From the cell containing the given text, extract its center point as (X, Y) coordinate. 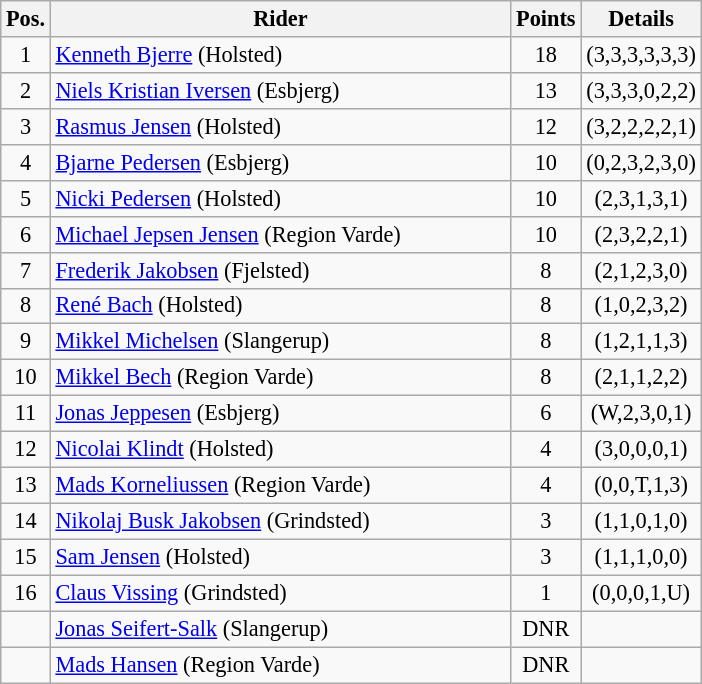
11 (26, 414)
(3,2,2,2,2,1) (641, 126)
18 (546, 55)
Points (546, 19)
Mads Korneliussen (Region Varde) (280, 485)
Nicolai Klindt (Holsted) (280, 450)
(W,2,3,0,1) (641, 414)
(1,1,1,0,0) (641, 557)
Mikkel Michelsen (Slangerup) (280, 342)
(2,3,1,3,1) (641, 198)
Rasmus Jensen (Holsted) (280, 126)
Jonas Jeppesen (Esbjerg) (280, 414)
(3,3,3,0,2,2) (641, 90)
(1,0,2,3,2) (641, 306)
Rider (280, 19)
(1,2,1,1,3) (641, 342)
(2,1,2,3,0) (641, 270)
9 (26, 342)
Niels Kristian Iversen (Esbjerg) (280, 90)
Mads Hansen (Region Varde) (280, 665)
Nikolaj Busk Jakobsen (Grindsted) (280, 521)
(0,0,T,1,3) (641, 485)
Pos. (26, 19)
René Bach (Holsted) (280, 306)
(2,3,2,2,1) (641, 234)
(0,0,0,1,U) (641, 593)
Michael Jepsen Jensen (Region Varde) (280, 234)
Jonas Seifert-Salk (Slangerup) (280, 629)
(3,3,3,3,3,3) (641, 55)
Details (641, 19)
16 (26, 593)
Frederik Jakobsen (Fjelsted) (280, 270)
15 (26, 557)
Mikkel Bech (Region Varde) (280, 378)
(2,1,1,2,2) (641, 378)
2 (26, 90)
(3,0,0,0,1) (641, 450)
Sam Jensen (Holsted) (280, 557)
Claus Vissing (Grindsted) (280, 593)
5 (26, 198)
(0,2,3,2,3,0) (641, 162)
7 (26, 270)
Nicki Pedersen (Holsted) (280, 198)
Bjarne Pedersen (Esbjerg) (280, 162)
(1,1,0,1,0) (641, 521)
14 (26, 521)
Kenneth Bjerre (Holsted) (280, 55)
